Locate the cell with the specified text and output its (x, y) center coordinate. 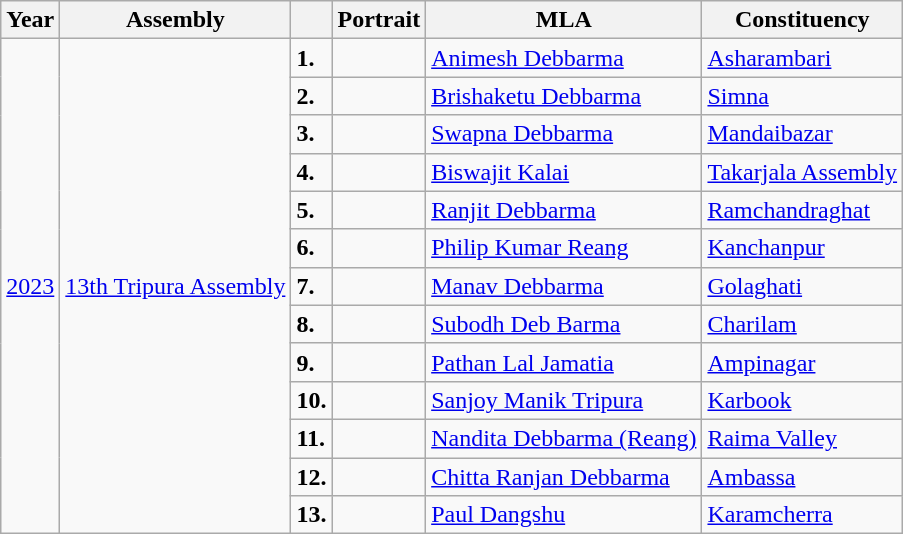
Assembly (176, 20)
Subodh Deb Barma (564, 324)
Ramchandraghat (802, 210)
13th Tripura Assembly (176, 286)
Kanchanpur (802, 248)
Asharambari (802, 58)
5. (312, 210)
Charilam (802, 324)
Swapna Debbarma (564, 134)
3. (312, 134)
Ambassa (802, 477)
2. (312, 96)
Paul Dangshu (564, 515)
10. (312, 400)
Constituency (802, 20)
Nandita Debbarma (Reang) (564, 438)
13. (312, 515)
Raima Valley (802, 438)
1. (312, 58)
Philip Kumar Reang (564, 248)
MLA (564, 20)
Sanjoy Manik Tripura (564, 400)
Ampinagar (802, 362)
Animesh Debbarma (564, 58)
6. (312, 248)
Mandaibazar (802, 134)
Portrait (379, 20)
Year (30, 20)
Manav Debbarma (564, 286)
8. (312, 324)
Karamcherra (802, 515)
Takarjala Assembly (802, 172)
12. (312, 477)
Karbook (802, 400)
Ranjit Debbarma (564, 210)
Pathan Lal Jamatia (564, 362)
Simna (802, 96)
7. (312, 286)
Biswajit Kalai (564, 172)
Golaghati (802, 286)
Brishaketu Debbarma (564, 96)
2023 (30, 286)
4. (312, 172)
11. (312, 438)
Chitta Ranjan Debbarma (564, 477)
9. (312, 362)
